Output the [X, Y] coordinate of the center of the cell containing the given text.  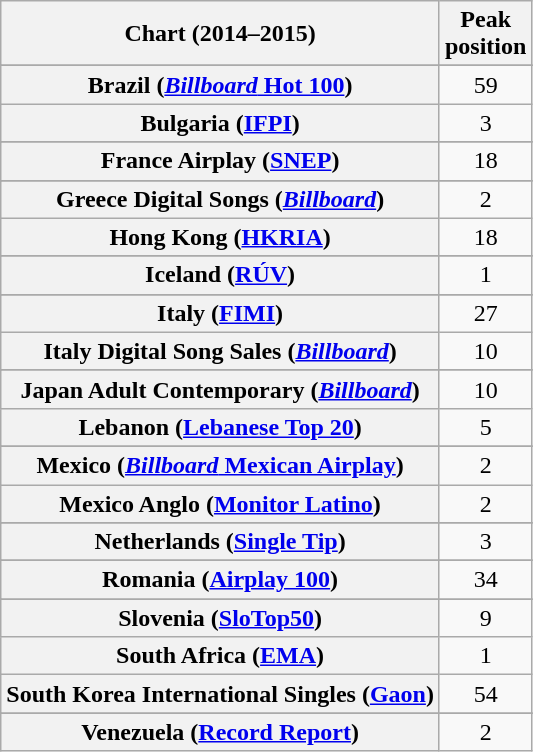
Peakposition [485, 34]
Mexico Anglo (Monitor Latino) [220, 503]
9 [485, 618]
Hong Kong (HKRIA) [220, 237]
South Africa (EMA) [220, 656]
Italy Digital Song Sales (Billboard) [220, 351]
Brazil (Billboard Hot 100) [220, 85]
54 [485, 694]
Netherlands (Single Tip) [220, 542]
South Korea International Singles (Gaon) [220, 694]
Japan Adult Contemporary (Billboard) [220, 389]
Slovenia (SloTop50) [220, 618]
Mexico (Billboard Mexican Airplay) [220, 465]
59 [485, 85]
Chart (2014–2015) [220, 34]
Greece Digital Songs (Billboard) [220, 199]
Lebanon (Lebanese Top 20) [220, 427]
Italy (FIMI) [220, 313]
France Airplay (SNEP) [220, 161]
5 [485, 427]
27 [485, 313]
Romania (Airplay 100) [220, 580]
Iceland (RÚV) [220, 275]
Venezuela (Record Report) [220, 732]
34 [485, 580]
Bulgaria (IFPI) [220, 123]
